Search for the cell housing the specified text and yield its (X, Y) center coordinate. 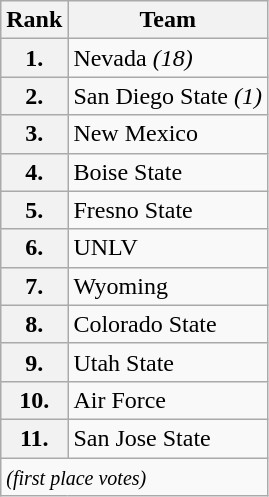
San Jose State (168, 438)
San Diego State (1) (168, 96)
7. (34, 286)
11. (34, 438)
Team (168, 20)
10. (34, 400)
Colorado State (168, 324)
Rank (34, 20)
Boise State (168, 172)
9. (34, 362)
Utah State (168, 362)
3. (34, 134)
1. (34, 58)
UNLV (168, 248)
4. (34, 172)
Air Force (168, 400)
Nevada (18) (168, 58)
8. (34, 324)
6. (34, 248)
New Mexico (168, 134)
Wyoming (168, 286)
2. (34, 96)
Fresno State (168, 210)
5. (34, 210)
(first place votes) (134, 477)
